Find where the given text appears and provide that cell's center as [x, y] coordinate. 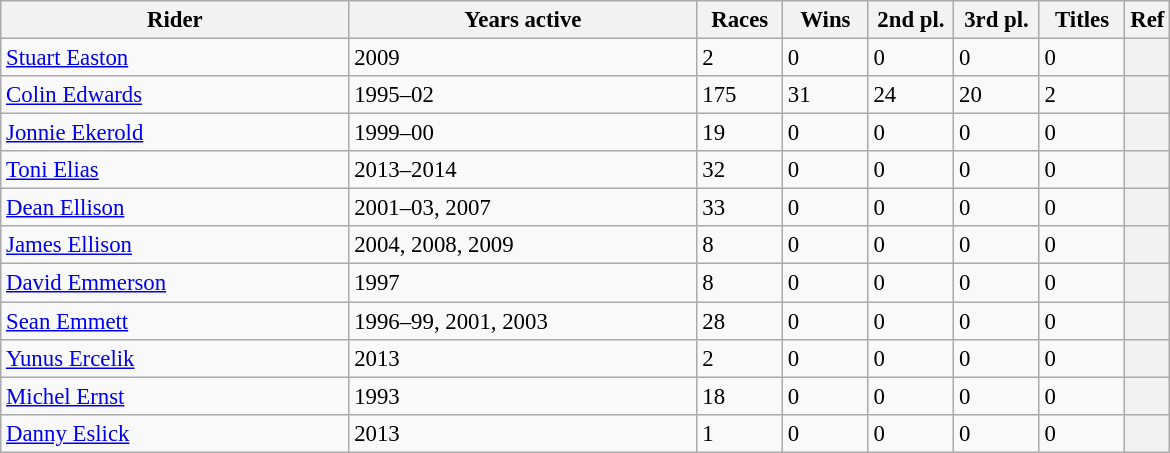
24 [911, 95]
Michel Ernst [175, 396]
31 [826, 95]
28 [740, 321]
1996–99, 2001, 2003 [523, 321]
1995–02 [523, 95]
Titles [1082, 20]
Wins [826, 20]
Rider [175, 20]
32 [740, 170]
Yunus Ercelik [175, 358]
2004, 2008, 2009 [523, 245]
Danny Eslick [175, 433]
Dean Ellison [175, 208]
1999–00 [523, 133]
1993 [523, 396]
James Ellison [175, 245]
3rd pl. [997, 20]
Stuart Easton [175, 58]
33 [740, 208]
David Emmerson [175, 283]
Jonnie Ekerold [175, 133]
Sean Emmett [175, 321]
2nd pl. [911, 20]
175 [740, 95]
20 [997, 95]
18 [740, 396]
2013–2014 [523, 170]
2009 [523, 58]
Colin Edwards [175, 95]
Years active [523, 20]
1 [740, 433]
2001–03, 2007 [523, 208]
1997 [523, 283]
Races [740, 20]
19 [740, 133]
Ref [1148, 20]
Toni Elias [175, 170]
